For the text-containing cell, return its midpoint in [x, y] coordinate format. 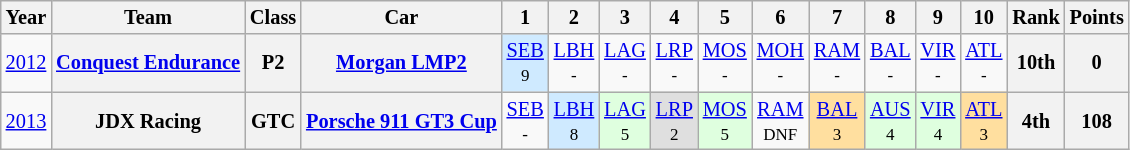
Porsche 911 GT3 Cup [402, 121]
1 [526, 17]
LRP - [674, 63]
VIR - [938, 63]
2013 [26, 121]
5 [725, 17]
Team [148, 17]
4 [674, 17]
2012 [26, 63]
8 [890, 17]
LBH 8 [574, 121]
JDX Racing [148, 121]
Morgan LMP2 [402, 63]
6 [780, 17]
P2 [273, 63]
10 [984, 17]
LRP 2 [674, 121]
Class [273, 17]
RAM DNF [780, 121]
ATL 3 [984, 121]
LAG- [625, 63]
3 [625, 17]
AUS 4 [890, 121]
108 [1097, 121]
SEB - [526, 121]
Year [26, 17]
9 [938, 17]
4th [1036, 121]
RAM - [837, 63]
GTC [273, 121]
ATL - [984, 63]
LAG5 [625, 121]
MOH - [780, 63]
Car [402, 17]
2 [574, 17]
Rank [1036, 17]
SEB 9 [526, 63]
10th [1036, 63]
7 [837, 17]
BAL3 [837, 121]
0 [1097, 63]
Conquest Endurance [148, 63]
BAL- [890, 63]
MOS- [725, 63]
Points [1097, 17]
MOS5 [725, 121]
LBH - [574, 63]
VIR 4 [938, 121]
